From the cell containing the given text, extract its center point as [X, Y] coordinate. 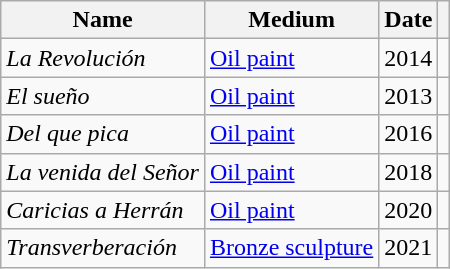
2014 [408, 58]
Date [408, 20]
2016 [408, 134]
Del que pica [103, 134]
2013 [408, 96]
La Revolución [103, 58]
2018 [408, 172]
Transverberación [103, 248]
Medium [291, 20]
La venida del Señor [103, 172]
2021 [408, 248]
Bronze sculpture [291, 248]
2020 [408, 210]
El sueño [103, 96]
Caricias a Herrán [103, 210]
Name [103, 20]
